Search for the cell housing the specified text and yield its [X, Y] center coordinate. 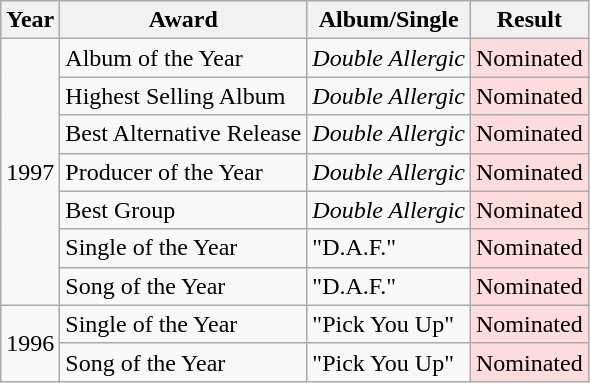
1997 [30, 172]
Best Alternative Release [184, 134]
Highest Selling Album [184, 96]
Best Group [184, 210]
1996 [30, 343]
Result [530, 20]
Award [184, 20]
Producer of the Year [184, 172]
Year [30, 20]
Album/Single [389, 20]
Album of the Year [184, 58]
